Detect which cell encompasses the target text, then output its [x, y] center coordinate. 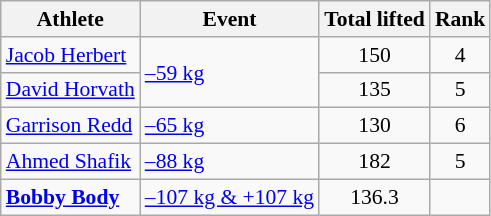
182 [374, 162]
Garrison Redd [70, 126]
–107 kg & +107 kg [230, 197]
Rank [460, 19]
–65 kg [230, 126]
4 [460, 55]
135 [374, 90]
–59 kg [230, 72]
136.3 [374, 197]
Event [230, 19]
Total lifted [374, 19]
–88 kg [230, 162]
Bobby Body [70, 197]
Ahmed Shafik [70, 162]
Athlete [70, 19]
Jacob Herbert [70, 55]
6 [460, 126]
David Horvath [70, 90]
130 [374, 126]
150 [374, 55]
